Determine the (X, Y) coordinate at the center of the cell enclosing the given text.  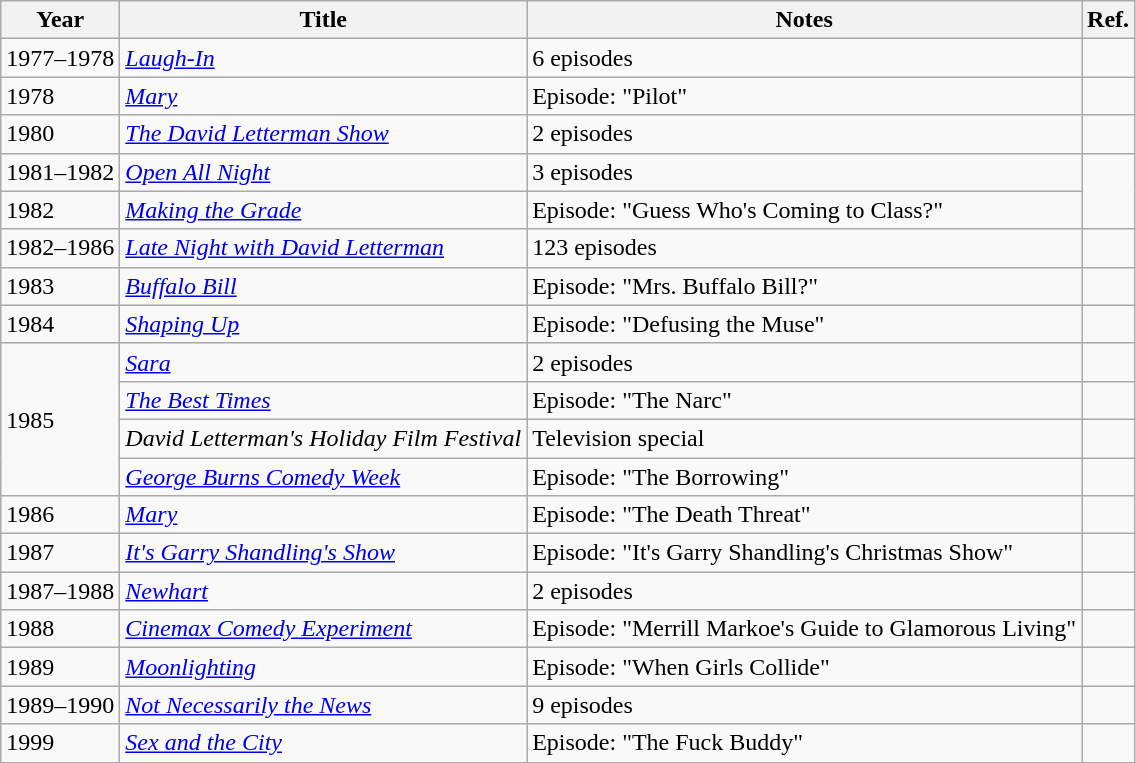
David Letterman's Holiday Film Festival (324, 438)
Episode: "When Girls Collide" (804, 667)
1987 (60, 553)
9 episodes (804, 705)
1982 (60, 210)
Television special (804, 438)
Open All Night (324, 172)
1989 (60, 667)
The David Letterman Show (324, 134)
1988 (60, 629)
Ref. (1108, 20)
Episode: "The Borrowing" (804, 477)
The Best Times (324, 400)
Title (324, 20)
Laugh-In (324, 58)
Episode: "Merrill Markoe's Guide to Glamorous Living" (804, 629)
Notes (804, 20)
1981–1982 (60, 172)
123 episodes (804, 248)
Episode: "The Death Threat" (804, 515)
Late Night with David Letterman (324, 248)
Moonlighting (324, 667)
1983 (60, 286)
Making the Grade (324, 210)
Shaping Up (324, 324)
1984 (60, 324)
1978 (60, 96)
Episode: "The Fuck Buddy" (804, 743)
Episode: "It's Garry Shandling's Christmas Show" (804, 553)
1977–1978 (60, 58)
Episode: "Guess Who's Coming to Class?" (804, 210)
Episode: "Pilot" (804, 96)
Year (60, 20)
Buffalo Bill (324, 286)
6 episodes (804, 58)
George Burns Comedy Week (324, 477)
Not Necessarily the News (324, 705)
Episode: "The Narc" (804, 400)
1999 (60, 743)
1986 (60, 515)
It's Garry Shandling's Show (324, 553)
1985 (60, 419)
1989–1990 (60, 705)
1982–1986 (60, 248)
Sex and the City (324, 743)
1987–1988 (60, 591)
Newhart (324, 591)
Episode: "Defusing the Muse" (804, 324)
Episode: "Mrs. Buffalo Bill?" (804, 286)
1980 (60, 134)
Sara (324, 362)
3 episodes (804, 172)
Cinemax Comedy Experiment (324, 629)
